Extract the (X, Y) coordinate from the center of the cell holding the provided text.  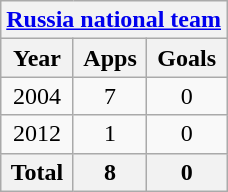
2004 (38, 96)
Apps (110, 58)
8 (110, 172)
Russia national team (114, 20)
Goals (187, 58)
Year (38, 58)
7 (110, 96)
1 (110, 134)
2012 (38, 134)
Total (38, 172)
